Determine the [X, Y] coordinate at the center of the cell enclosing the given text.  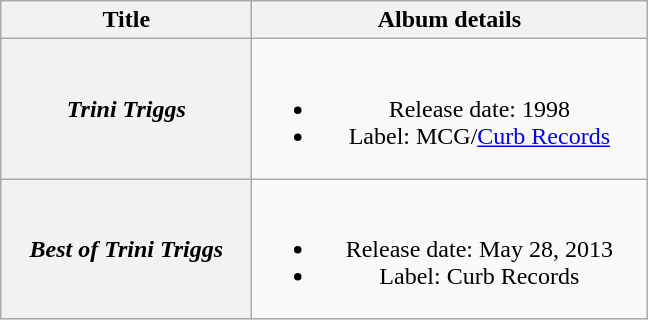
Trini Triggs [126, 109]
Album details [450, 20]
Best of Trini Triggs [126, 249]
Release date: May 28, 2013Label: Curb Records [450, 249]
Title [126, 20]
Release date: 1998Label: MCG/Curb Records [450, 109]
